Return the (x, y) coordinate for the center point of the cell that contains the specified text.  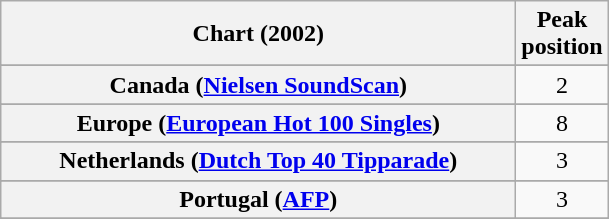
Chart (2002) (258, 34)
8 (562, 123)
Canada (Nielsen SoundScan) (258, 85)
Portugal (AFP) (258, 199)
Europe (European Hot 100 Singles) (258, 123)
2 (562, 85)
Netherlands (Dutch Top 40 Tipparade) (258, 161)
Peakposition (562, 34)
